For the text-containing cell, return its midpoint in [x, y] coordinate format. 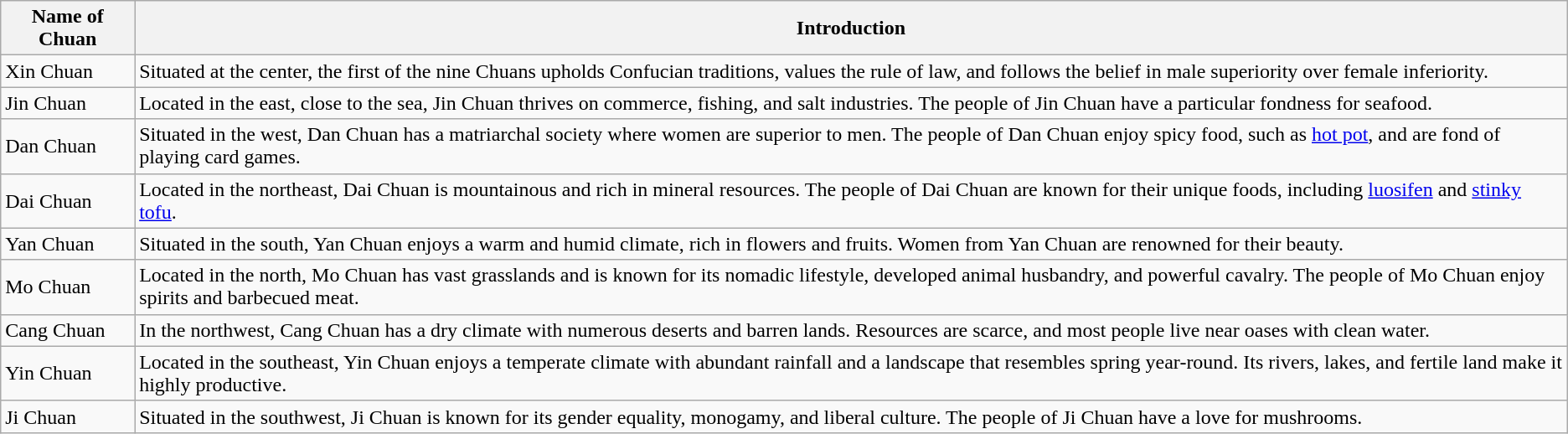
Yan Chuan [68, 244]
Xin Chuan [68, 71]
Ji Chuan [68, 416]
Mo Chuan [68, 287]
Jin Chuan [68, 103]
Dan Chuan [68, 146]
Name of Chuan [68, 28]
Yin Chuan [68, 374]
Dai Chuan [68, 201]
Situated in the south, Yan Chuan enjoys a warm and humid climate, rich in flowers and fruits. Women from Yan Chuan are renowned for their beauty. [851, 244]
Cang Chuan [68, 330]
Introduction [851, 28]
